From the cell containing the given text, extract its center point as (X, Y) coordinate. 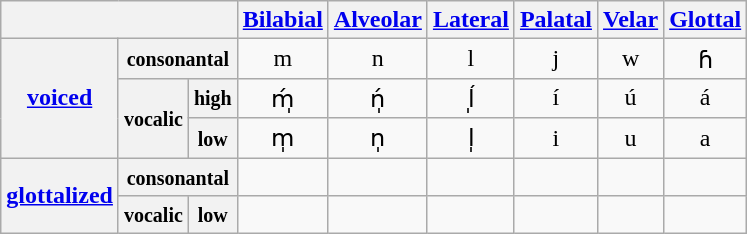
a (706, 138)
ú (630, 98)
glottalized (60, 196)
á (706, 98)
l̩ (470, 138)
u (630, 138)
voiced (60, 98)
ń̩ (378, 98)
Bilabial (282, 20)
Lateral (470, 20)
ĺ̩ (470, 98)
ɦ (706, 59)
Glottal (706, 20)
Palatal (556, 20)
j (556, 59)
n̩ (378, 138)
í (556, 98)
m (282, 59)
high (212, 98)
Alveolar (378, 20)
Velar (630, 20)
w (630, 59)
i (556, 138)
ḿ̩ (282, 98)
n (378, 59)
l (470, 59)
m̩ (282, 138)
